Return the [x, y] coordinate for the center point of the cell that contains the specified text.  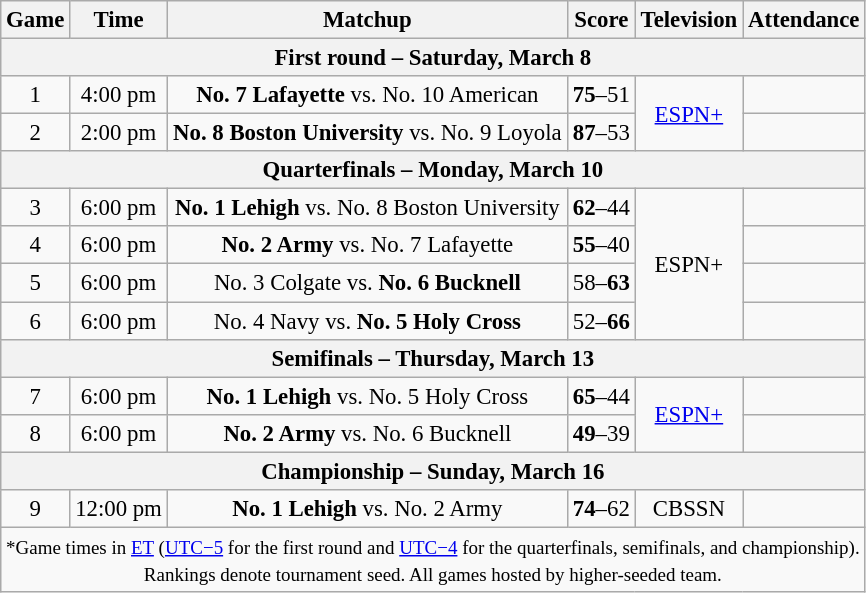
No. 3 Colgate vs. No. 6 Bucknell [367, 283]
87–53 [601, 133]
Score [601, 20]
49–39 [601, 433]
5 [36, 283]
Television [688, 20]
Time [119, 20]
Semifinals – Thursday, March 13 [433, 358]
First round – Saturday, March 8 [433, 58]
6 [36, 321]
9 [36, 509]
8 [36, 433]
3 [36, 208]
No. 1 Lehigh vs. No. 8 Boston University [367, 208]
1 [36, 95]
2:00 pm [119, 133]
12:00 pm [119, 509]
75–51 [601, 95]
No. 1 Lehigh vs. No. 5 Holy Cross [367, 396]
58–63 [601, 283]
No. 4 Navy vs. No. 5 Holy Cross [367, 321]
55–40 [601, 245]
Quarterfinals – Monday, March 10 [433, 170]
CBSSN [688, 509]
62–44 [601, 208]
2 [36, 133]
4:00 pm [119, 95]
Championship – Sunday, March 16 [433, 471]
No. 2 Army vs. No. 7 Lafayette [367, 245]
65–44 [601, 396]
74–62 [601, 509]
No. 7 Lafayette vs. No. 10 American [367, 95]
Matchup [367, 20]
7 [36, 396]
Game [36, 20]
No. 1 Lehigh vs. No. 2 Army [367, 509]
Attendance [804, 20]
No. 2 Army vs. No. 6 Bucknell [367, 433]
No. 8 Boston University vs. No. 9 Loyola [367, 133]
4 [36, 245]
52–66 [601, 321]
